Output the [X, Y] coordinate of the center of the cell containing the given text.  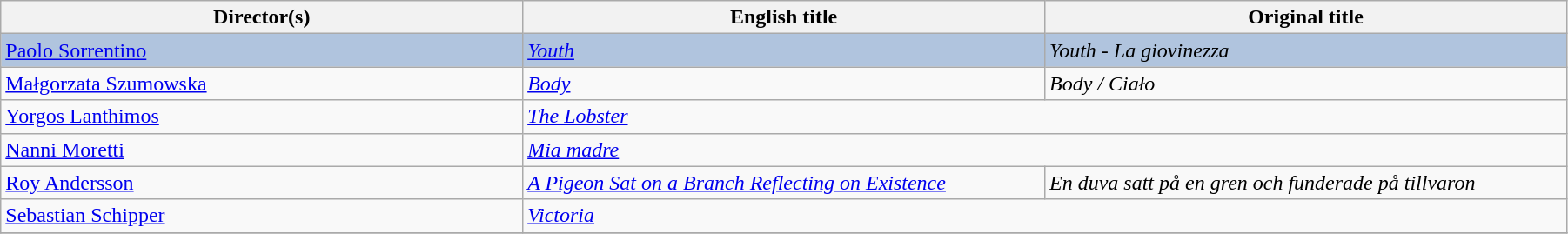
Nanni Moretti [262, 150]
Youth [784, 50]
Body [784, 84]
The Lobster [1045, 117]
Sebastian Schipper [262, 216]
Youth - La giovinezza [1306, 50]
Paolo Sorrentino [262, 50]
Mia madre [1045, 150]
Yorgos Lanthimos [262, 117]
Original title [1306, 17]
Director(s) [262, 17]
Roy Andersson [262, 183]
A Pigeon Sat on a Branch Reflecting on Existence [784, 183]
Body / Ciało [1306, 84]
Victoria [1045, 216]
English title [784, 17]
En duva satt på en gren och funderade på tillvaron [1306, 183]
Małgorzata Szumowska [262, 84]
